For the text-containing cell, return its midpoint in [x, y] coordinate format. 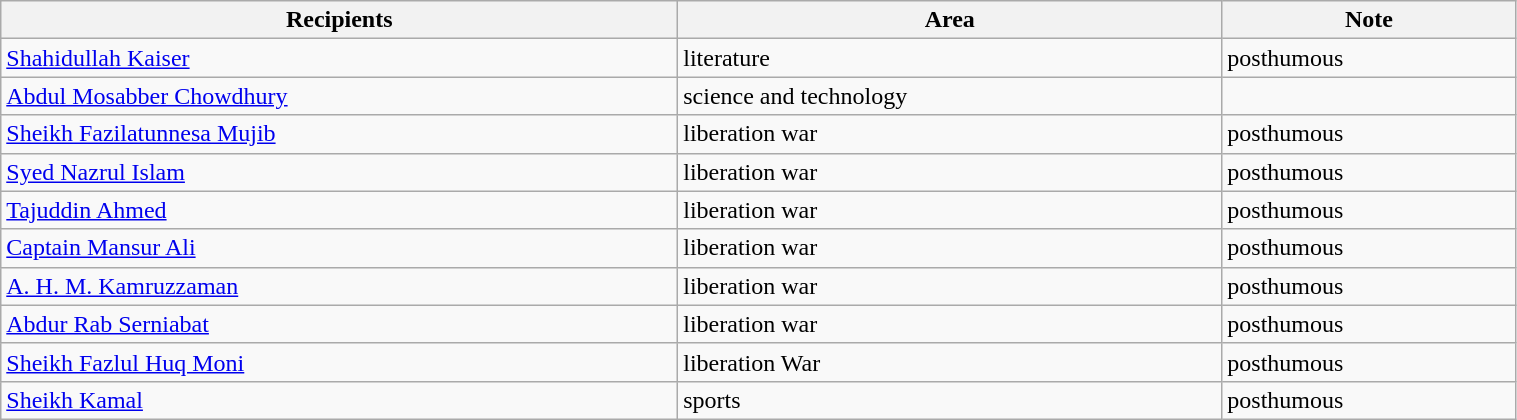
Sheikh Fazilatunnesa Mujib [340, 134]
Tajuddin Ahmed [340, 210]
sports [950, 400]
Recipients [340, 20]
Note [1369, 20]
Abdul Mosabber Chowdhury [340, 96]
liberation War [950, 362]
Shahidullah Kaiser [340, 58]
Abdur Rab Serniabat [340, 324]
Area [950, 20]
science and technology [950, 96]
literature [950, 58]
Sheikh Fazlul Huq Moni [340, 362]
A. H. M. Kamruzzaman [340, 286]
Captain Mansur Ali [340, 248]
Sheikh Kamal [340, 400]
Syed Nazrul Islam [340, 172]
